For the text-containing cell, return its midpoint in (x, y) coordinate format. 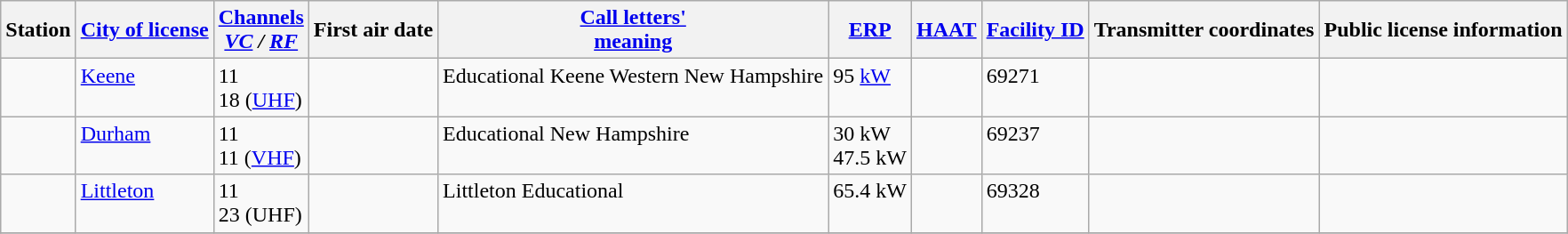
Educational Keene Western New Hampshire (633, 87)
1111 (VHF) (261, 146)
95 kW (870, 87)
HAAT (948, 30)
65.4 kW (870, 203)
Public license information (1444, 30)
1123 (UHF) (261, 203)
First air date (373, 30)
Littleton Educational (633, 203)
69237 (1035, 146)
69328 (1035, 203)
69271 (1035, 87)
Educational New Hampshire (633, 146)
1118 (UHF) (261, 87)
ERP (870, 30)
30 kW47.5 kW (870, 146)
Transmitter coordinates (1204, 30)
Facility ID (1035, 30)
Station (38, 30)
Durham (144, 146)
Littleton (144, 203)
ChannelsVC / RF (261, 30)
Keene (144, 87)
City of license (144, 30)
Call letters'meaning (633, 30)
